Identify which cell holds the provided text, then report its (x, y) central coordinate. 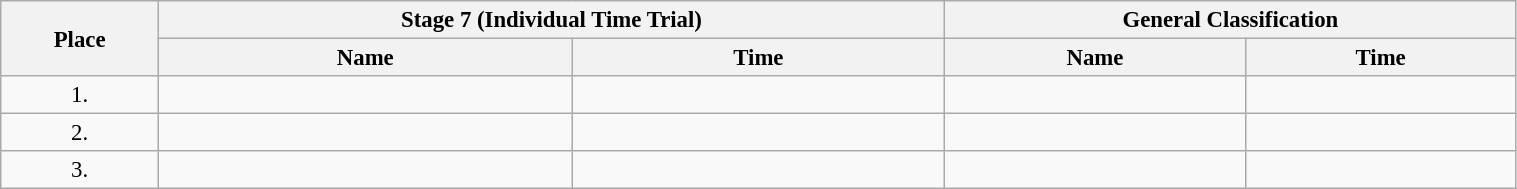
1. (80, 95)
Place (80, 38)
2. (80, 133)
General Classification (1230, 20)
Stage 7 (Individual Time Trial) (551, 20)
3. (80, 170)
